Find where the given text appears and provide that cell's center as (x, y) coordinate. 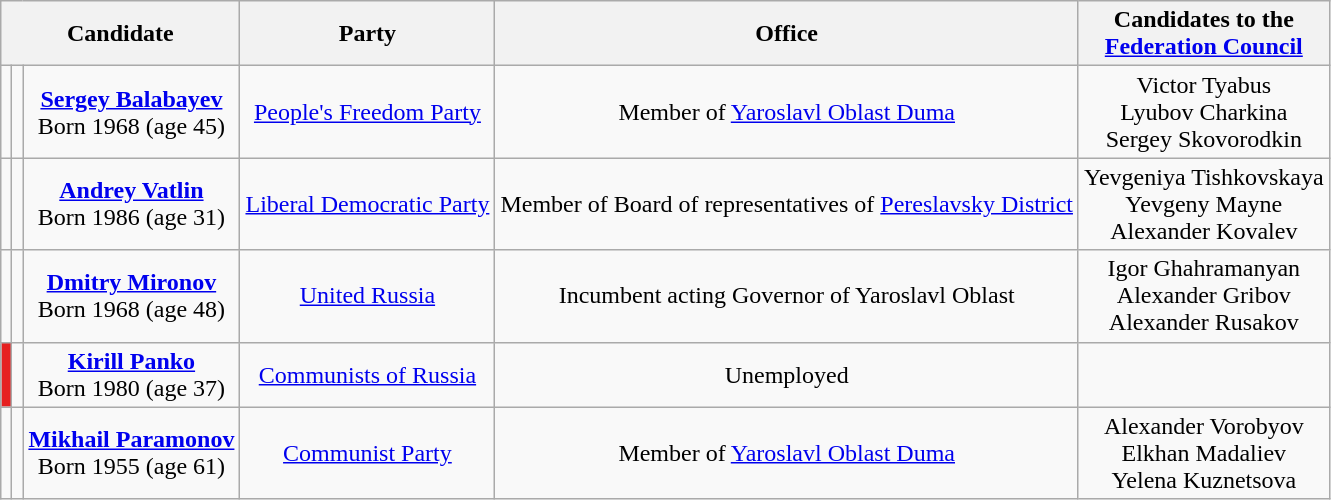
Office (787, 34)
Incumbent acting Governor of Yaroslavl Oblast (787, 296)
Candidates to theFederation Council (1204, 34)
Sergey BalabayevBorn 1968 (age 45) (132, 112)
United Russia (368, 296)
Victor TyabusLyubov CharkinaSergey Skovorodkin (1204, 112)
Unemployed (787, 374)
Candidate (120, 34)
Yevgeniya TishkovskayaYevgeny MayneAlexander Kovalev (1204, 204)
Kirill PankoBorn 1980 (age 37) (132, 374)
Party (368, 34)
Mikhail ParamonovBorn 1955 (age 61) (132, 453)
Andrey VatlinBorn 1986 (age 31) (132, 204)
Communists of Russia (368, 374)
Communist Party (368, 453)
Member of Board of representatives of Pereslavsky District (787, 204)
Alexander VorobyovElkhan MadalievYelena Kuznetsova (1204, 453)
Liberal Democratic Party (368, 204)
Dmitry MironovBorn 1968 (age 48) (132, 296)
Igor GhahramanyanAlexander GribovAlexander Rusakov (1204, 296)
People's Freedom Party (368, 112)
